Identify which cell holds the provided text, then report its [x, y] central coordinate. 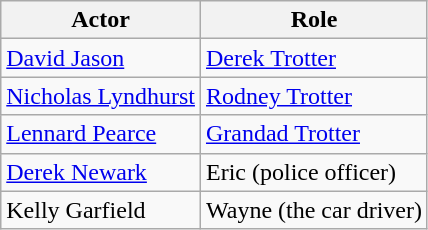
Actor [101, 20]
Nicholas Lyndhurst [101, 96]
David Jason [101, 58]
Kelly Garfield [101, 210]
Rodney Trotter [314, 96]
Role [314, 20]
Derek Newark [101, 172]
Grandad Trotter [314, 134]
Eric (police officer) [314, 172]
Lennard Pearce [101, 134]
Wayne (the car driver) [314, 210]
Derek Trotter [314, 58]
